Locate the cell with the specified text and output its (x, y) center coordinate. 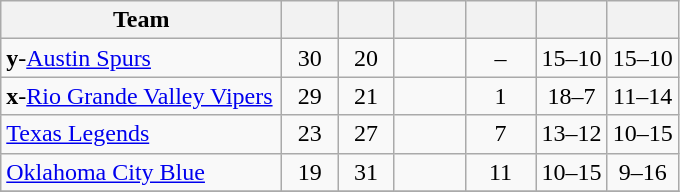
7 (500, 134)
y-Austin Spurs (142, 58)
13–12 (572, 134)
9–16 (642, 172)
11–14 (642, 96)
29 (310, 96)
18–7 (572, 96)
Texas Legends (142, 134)
31 (366, 172)
Team (142, 20)
21 (366, 96)
11 (500, 172)
27 (366, 134)
– (500, 58)
20 (366, 58)
Oklahoma City Blue (142, 172)
23 (310, 134)
x-Rio Grande Valley Vipers (142, 96)
30 (310, 58)
19 (310, 172)
1 (500, 96)
